Extract the [X, Y] coordinate from the center of the cell holding the provided text.  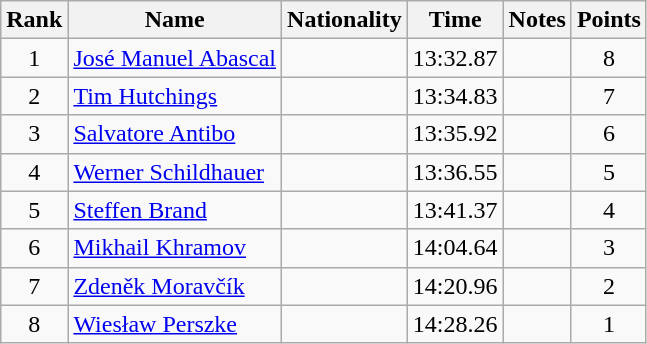
Points [608, 20]
Name [175, 20]
Mikhail Khramov [175, 248]
13:34.83 [455, 96]
Steffen Brand [175, 210]
13:36.55 [455, 172]
13:35.92 [455, 134]
Werner Schildhauer [175, 172]
Wiesław Perszke [175, 324]
Nationality [345, 20]
Tim Hutchings [175, 96]
13:41.37 [455, 210]
Salvatore Antibo [175, 134]
14:28.26 [455, 324]
Zdeněk Moravčík [175, 286]
José Manuel Abascal [175, 58]
14:04.64 [455, 248]
Time [455, 20]
Notes [537, 20]
Rank [34, 20]
14:20.96 [455, 286]
13:32.87 [455, 58]
